Capture the cell that displays the provided text and extract its [x, y] central coordinate. 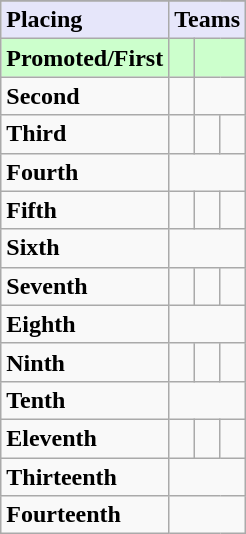
Second [85, 96]
Thirteenth [85, 477]
Ninth [85, 362]
Placing [85, 20]
Fourth [85, 172]
Sixth [85, 248]
Teams [208, 20]
Eleventh [85, 438]
Eighth [85, 324]
Third [85, 134]
Seventh [85, 286]
Tenth [85, 400]
Promoted/First [85, 58]
Fourteenth [85, 515]
Fifth [85, 210]
